Determine the [X, Y] coordinate at the center of the cell enclosing the given text.  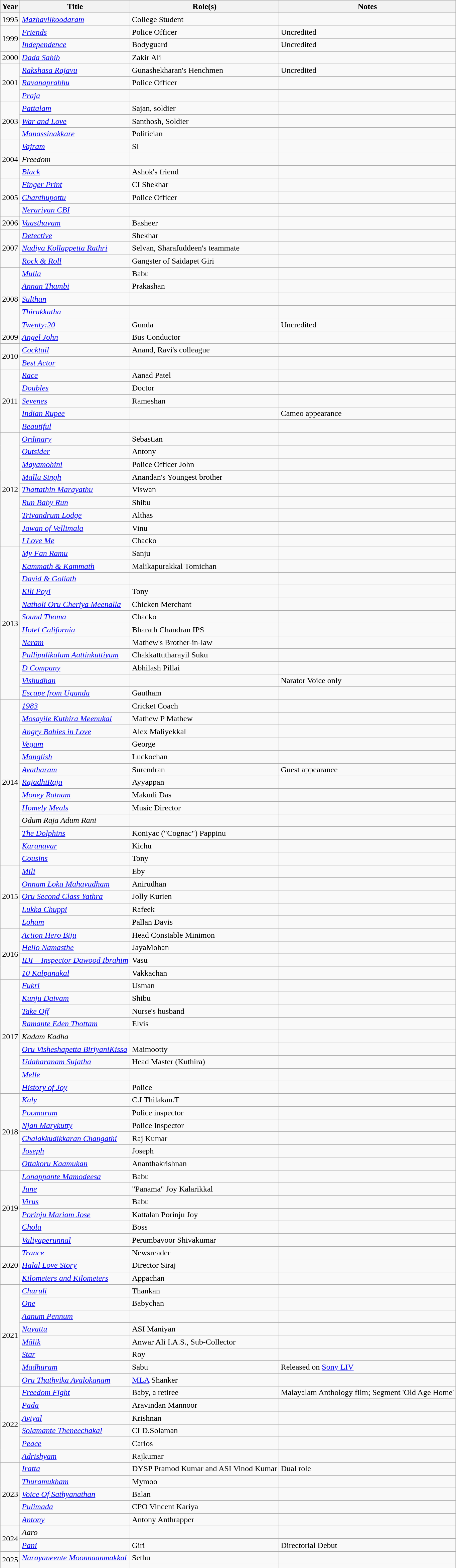
Malikapurakkal Tomichan [205, 566]
Pulimada [75, 1507]
Sulthan [75, 299]
Kadam Kadha [75, 1037]
Vakkachan [205, 973]
Alex Maliyekkal [205, 731]
Police Inspector [205, 1125]
Churuli [75, 1291]
Race [75, 375]
Angel John [75, 337]
Mulla [75, 274]
2019 [10, 1208]
Directorial Debut [367, 1545]
Best Actor [75, 362]
Role(s) [205, 7]
2017 [10, 1037]
Ordinary [75, 439]
Politician [205, 134]
Head Master (Kuthira) [205, 1062]
Released on Sony LIV [367, 1367]
Luckochan [205, 757]
Avatharam [75, 769]
Jawan of Vellimala [75, 528]
2011 [10, 401]
2004 [10, 159]
Black [75, 172]
Ramante Eden Thottam [75, 1024]
Narayaneente Moonnaanmakkal [75, 1558]
Oru Second Class Yathra [75, 897]
Sevenes [75, 401]
Karanavar [75, 846]
Krishnan [205, 1418]
Aanad Patel [205, 375]
2010 [10, 356]
2012 [10, 490]
Mathew P Mathew [205, 719]
Pullipulikalum Aattinkuttiyum [75, 655]
Run Baby Run [75, 502]
Ottakoru Kaamukan [75, 1163]
Kichu [205, 846]
Oru Thathvika Avalokanam [75, 1380]
Beautiful [75, 426]
Kattalan Porinju Joy [205, 1215]
Anwar Ali I.A.S., Sub-Collector [205, 1342]
Oru Visheshapetta BiriyaniKissa [75, 1049]
Althas [205, 515]
Gangster of Saidapet Giri [205, 261]
Rakshasa Rajavu [75, 70]
Cousins [75, 858]
Aanum Pennum [75, 1316]
Police inspector [205, 1113]
Natholi Oru Cheriya Meenalla [75, 604]
Thattathin Marayathu [75, 490]
Shekhar [205, 236]
Babychan [205, 1303]
Cricket Coach [205, 706]
Kaly [75, 1100]
Freedom Fight [75, 1393]
Hello Namasthe [75, 947]
Homely Meals [75, 808]
Iratta [75, 1469]
Maimootty [205, 1049]
Valiyaperunnal [75, 1240]
Money Ratnam [75, 795]
2022 [10, 1424]
Independence [75, 45]
2015 [10, 897]
2014 [10, 782]
Usman [205, 986]
Bodyguard [205, 45]
Rock & Roll [75, 261]
Adrishyam [75, 1456]
Chakkattutharayil Suku [205, 655]
Rameshan [205, 401]
Rafeek [205, 909]
Poomaram [75, 1113]
Melle [75, 1075]
2023 [10, 1494]
Neram [75, 642]
Director Siraj [205, 1265]
Cameo appearance [367, 414]
Aaro [75, 1532]
Zakir Ali [205, 57]
Vishudhan [75, 680]
Anandan's Youngest brother [205, 477]
Manglish [75, 757]
Trance [75, 1253]
Makudi Das [205, 795]
Doubles [75, 388]
Roy [205, 1354]
Peace [75, 1443]
Loham [75, 922]
Perumbavoor Shivakumar [205, 1240]
Basheer [205, 223]
1983 [75, 706]
Porinju Mariam Jose [75, 1215]
Anirudhan [205, 884]
Escape from Uganda [75, 693]
2016 [10, 954]
Aviyal [75, 1418]
Title [75, 7]
Ravanaprabhu [75, 83]
Trivandrum Lodge [75, 515]
Bus Conductor [205, 337]
Music Director [205, 808]
Surendran [205, 769]
Thankan [205, 1291]
Finger Print [75, 185]
2021 [10, 1335]
Jolly Kurien [205, 897]
Mosayile Kuthira Meenukal [75, 719]
1999 [10, 38]
Mallu Singh [75, 477]
MLA Shanker [205, 1380]
Mili [75, 871]
Dual role [367, 1469]
Guest appearance [367, 769]
2003 [10, 121]
Sajan, soldier [205, 108]
Gunashekharan's Henchmen [205, 70]
Chola [75, 1227]
Giri [205, 1545]
Notes [367, 7]
1995 [10, 19]
Gunda [205, 324]
Udaharanam Sujatha [75, 1062]
Chanthupottu [75, 197]
Mayamohini [75, 464]
Mathew's Brother-in-law [205, 642]
One [75, 1303]
Lonappante Mamodeesa [75, 1176]
Sound Thoma [75, 617]
Antony Anthrapper [205, 1520]
SI [205, 146]
Freedom [75, 159]
Praja [75, 96]
Dada Sahib [75, 57]
CPO Vincent Kariya [205, 1507]
Eby [205, 871]
2009 [10, 337]
George [205, 744]
Hotel California [75, 630]
Pallan Davis [205, 922]
Year [10, 7]
2013 [10, 623]
College Student [205, 19]
Indian Rupee [75, 414]
Sethu [205, 1558]
Thirakkatha [75, 312]
Annan Thambi [75, 286]
2000 [10, 57]
Vasu [205, 960]
Virus [75, 1202]
Odum Raja Adum Rani [75, 820]
June [75, 1189]
10 Kalpanakal [75, 973]
Ananthakrishnan [205, 1163]
Narator Voice only [367, 680]
Mālik [75, 1342]
Mymoo [205, 1481]
2018 [10, 1132]
DYSP Pramod Kumar and ASI Vinod Kumar [205, 1469]
Pani [75, 1545]
Kunju Daivam [75, 998]
RajadhiRaja [75, 782]
I Love Me [75, 540]
Head Constable Minimon [205, 935]
2001 [10, 83]
Take Off [75, 1011]
D Company [75, 668]
Star [75, 1354]
2025 [10, 1559]
Sabu [205, 1367]
Manassinakkare [75, 134]
Nurse's husband [205, 1011]
Kilometers and Kilometers [75, 1278]
Vegam [75, 744]
Bharath Chandran IPS [205, 630]
Kammath & Kammath [75, 566]
CI D.Solaman [205, 1431]
Gautham [205, 693]
Pada [75, 1405]
Rajkumar [205, 1456]
Appachan [205, 1278]
Madhuram [75, 1367]
Friends [75, 32]
War and Love [75, 121]
Sanju [205, 553]
Prakashan [205, 286]
Nerariyan CBI [75, 210]
2007 [10, 248]
Nadiya Kollappetta Rathri [75, 248]
Baby, a retiree [205, 1393]
Njan Marykutty [75, 1125]
Lukka Chuppi [75, 909]
2005 [10, 197]
Vajram [75, 146]
Malayalam Anthology film; Segment 'Old Age Home' [367, 1393]
Balan [205, 1494]
Fukri [75, 986]
Vinu [205, 528]
2024 [10, 1539]
Sebastian [205, 439]
Ayyappan [205, 782]
Boss [205, 1227]
The Dolphins [75, 833]
Police [205, 1087]
Angry Babies in Love [75, 731]
Mazhavilkoodaram [75, 19]
My Fan Ramu [75, 553]
Chicken Merchant [205, 604]
Halal Love Story [75, 1265]
Action Hero Biju [75, 935]
IDI – Inspector Dawood Ibrahim [75, 960]
Ashok's friend [205, 172]
Doctor [205, 388]
Chalakkudikkaran Changathi [75, 1138]
Newsreader [205, 1253]
JayaMohan [205, 947]
David & Goliath [75, 579]
2008 [10, 299]
2006 [10, 223]
Santhosh, Soldier [205, 121]
Vaasthavam [75, 223]
Solamante Theneechakal [75, 1431]
History of Joy [75, 1087]
Carlos [205, 1443]
2020 [10, 1265]
Nayattu [75, 1329]
C.I Thilakan.T [205, 1100]
CI Shekhar [205, 185]
Voice Of Sathyanathan [75, 1494]
Anand, Ravi's colleague [205, 350]
Selvan, Sharafuddeen's teammate [205, 248]
Onnam Loka Mahayudham [75, 884]
Cocktail [75, 350]
Thuramukham [75, 1481]
ASI Maniyan [205, 1329]
Elvis [205, 1024]
Kili Poyi [75, 592]
Outsider [75, 452]
Aravindan Mannoor [205, 1405]
Abhilash Pillai [205, 668]
Twenty:20 [75, 324]
Pattalam [75, 108]
Koniyac ("Cognac") Pappinu [205, 833]
Police Officer John [205, 464]
Viswan [205, 490]
Detective [75, 236]
Raj Kumar [205, 1138]
"Panama" Joy Kalarikkal [205, 1189]
